Provide the [x, y] coordinate of the cell's center where the given text is located.  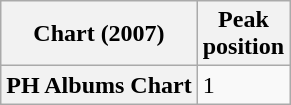
PH Albums Chart [99, 85]
1 [243, 85]
Peakposition [243, 34]
Chart (2007) [99, 34]
